Output the [X, Y] coordinate of the center of the cell containing the given text.  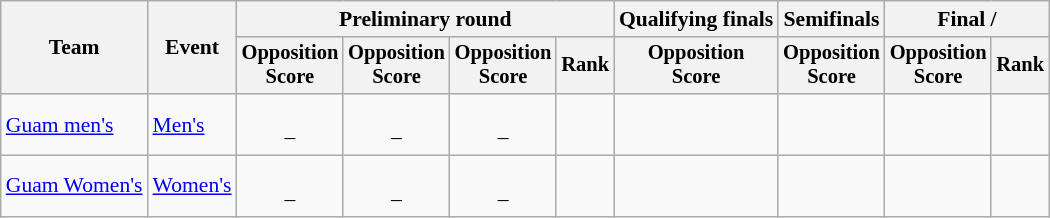
Guam Women's [74, 186]
Qualifying finals [696, 19]
Final / [967, 19]
Women's [192, 186]
Men's [192, 124]
Event [192, 48]
Preliminary round [426, 19]
Guam men's [74, 124]
Semifinals [832, 19]
Team [74, 48]
